Find where the given text appears and provide that cell's center as [X, Y] coordinate. 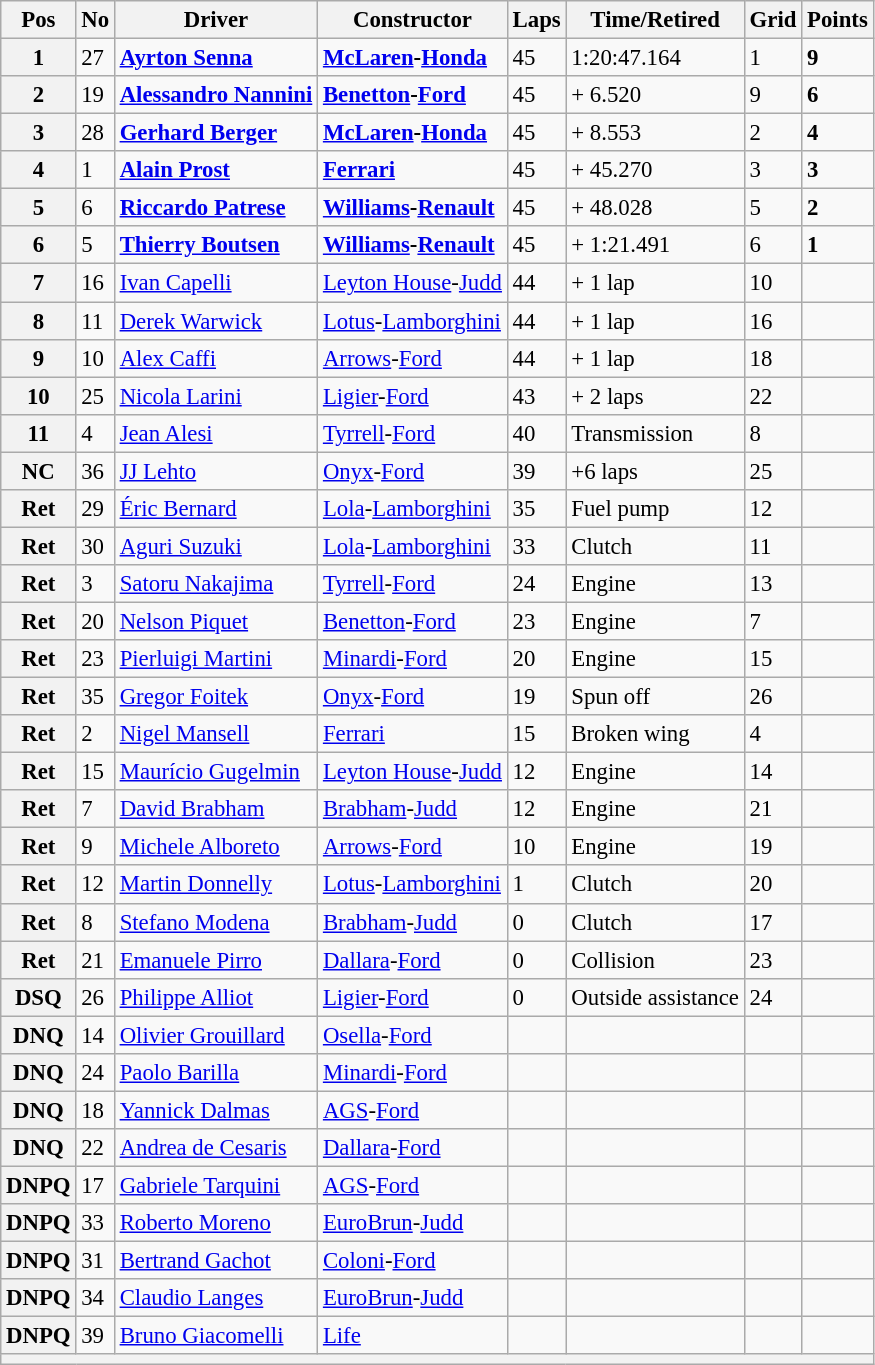
+6 laps [655, 471]
Gabriele Tarquini [216, 1185]
NC [38, 471]
No [95, 20]
28 [95, 133]
Pos [38, 20]
Thierry Boutsen [216, 245]
34 [95, 1298]
Fuel pump [655, 509]
Gregor Foitek [216, 697]
Roberto Moreno [216, 1223]
Michele Alboreto [216, 847]
Riccardo Patrese [216, 208]
Derek Warwick [216, 321]
Emanuele Pirro [216, 960]
+ 6.520 [655, 95]
Alessandro Nannini [216, 95]
Éric Bernard [216, 509]
Transmission [655, 433]
Maurício Gugelmin [216, 772]
Laps [536, 20]
Collision [655, 960]
Grid [772, 20]
+ 45.270 [655, 170]
Points [838, 20]
Andrea de Cesaris [216, 1148]
Nelson Piquet [216, 621]
1:20:47.164 [655, 58]
Aguri Suzuki [216, 546]
Paolo Barilla [216, 1073]
DSQ [38, 997]
Time/Retired [655, 20]
31 [95, 1261]
40 [536, 433]
Olivier Grouillard [216, 1035]
Satoru Nakajima [216, 584]
Coloni-Ford [413, 1261]
Constructor [413, 20]
Bertrand Gachot [216, 1261]
Broken wing [655, 734]
Jean Alesi [216, 433]
+ 1:21.491 [655, 245]
Stefano Modena [216, 922]
Driver [216, 20]
+ 8.553 [655, 133]
Osella-Ford [413, 1035]
30 [95, 546]
Nicola Larini [216, 396]
Claudio Langes [216, 1298]
Alain Prost [216, 170]
JJ Lehto [216, 471]
Outside assistance [655, 997]
+ 48.028 [655, 208]
Gerhard Berger [216, 133]
Philippe Alliot [216, 997]
29 [95, 509]
13 [772, 584]
Nigel Mansell [216, 734]
+ 2 laps [655, 396]
Spun off [655, 697]
David Brabham [216, 809]
43 [536, 396]
Alex Caffi [216, 358]
Bruno Giacomelli [216, 1336]
Life [413, 1336]
Yannick Dalmas [216, 1110]
36 [95, 471]
Martin Donnelly [216, 885]
Ivan Capelli [216, 283]
Ayrton Senna [216, 58]
Pierluigi Martini [216, 659]
27 [95, 58]
